Return the [X, Y] coordinate for the center point of the cell that contains the specified text.  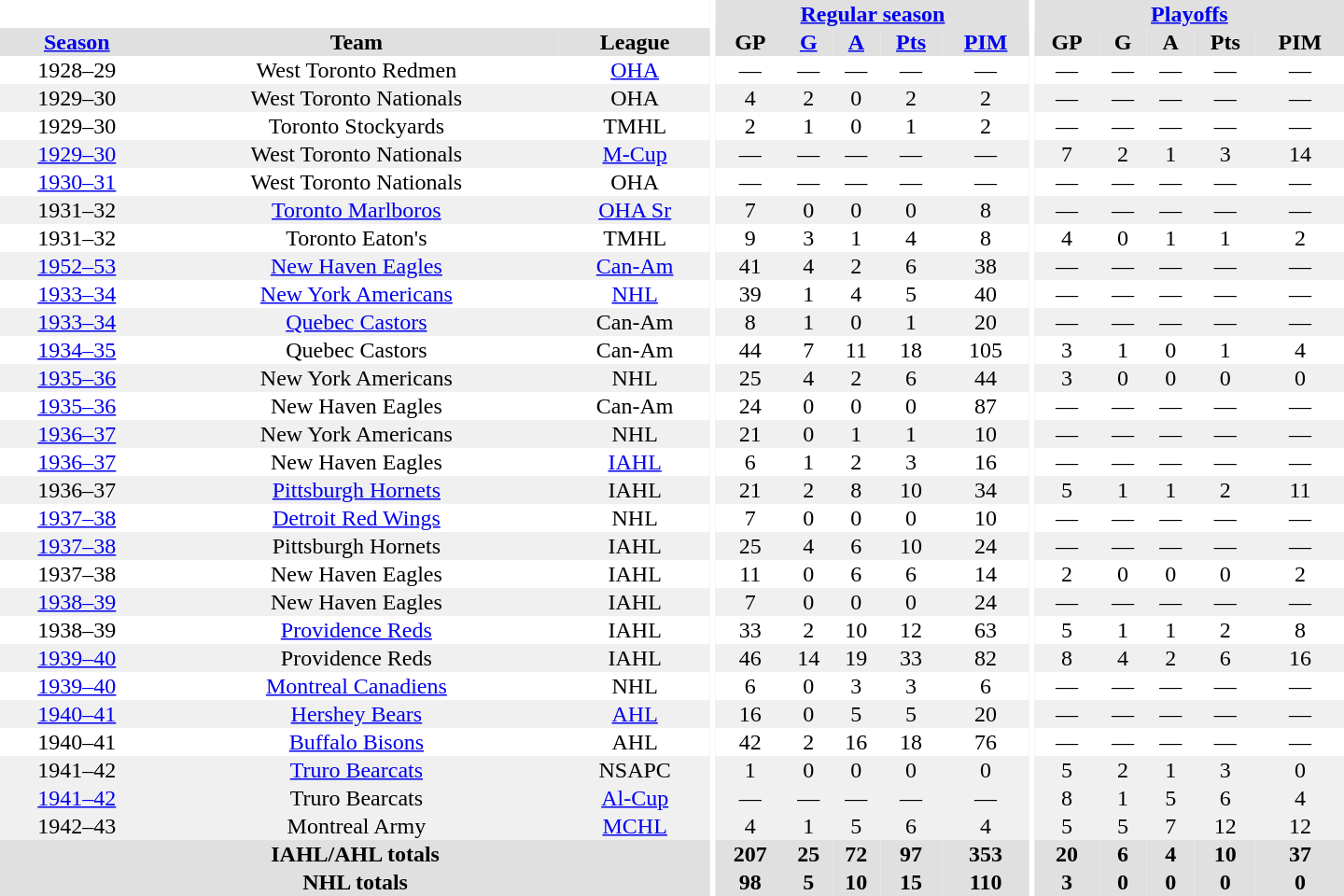
63 [986, 630]
Season [77, 42]
League [635, 42]
207 [750, 854]
353 [986, 854]
Toronto Eaton's [357, 238]
110 [986, 882]
Toronto Stockyards [357, 126]
1930–31 [77, 182]
IAHL/AHL totals [355, 854]
72 [857, 854]
38 [986, 266]
OHA Sr [635, 210]
9 [750, 238]
40 [986, 294]
19 [857, 658]
Montreal Army [357, 826]
34 [986, 490]
Montreal Canadiens [357, 686]
46 [750, 658]
Buffalo Bisons [357, 742]
87 [986, 406]
Playoffs [1189, 14]
15 [911, 882]
Regular season [873, 14]
105 [986, 350]
M-Cup [635, 154]
1934–35 [77, 350]
37 [1300, 854]
98 [750, 882]
NHL totals [355, 882]
39 [750, 294]
Team [357, 42]
Hershey Bears [357, 714]
Detroit Red Wings [357, 518]
42 [750, 742]
1952–53 [77, 266]
1928–29 [77, 70]
MCHL [635, 826]
West Toronto Redmen [357, 70]
82 [986, 658]
NSAPC [635, 770]
76 [986, 742]
Al-Cup [635, 798]
41 [750, 266]
1942–43 [77, 826]
Toronto Marlboros [357, 210]
97 [911, 854]
